Output the [x, y] coordinate of the center of the cell containing the given text.  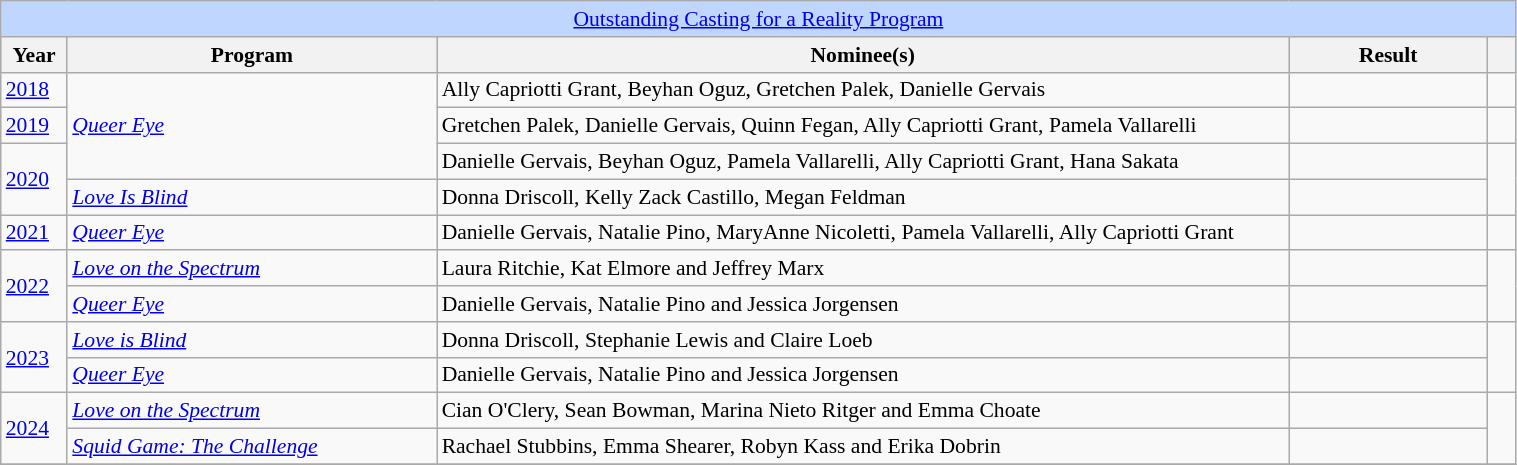
Love Is Blind [252, 197]
Program [252, 55]
Cian O'Clery, Sean Bowman, Marina Nieto Ritger and Emma Choate [863, 411]
Donna Driscoll, Stephanie Lewis and Claire Loeb [863, 340]
Year [34, 55]
Ally Capriotti Grant, Beyhan Oguz, Gretchen Palek, Danielle Gervais [863, 90]
2024 [34, 428]
2022 [34, 286]
2019 [34, 126]
Outstanding Casting for a Reality Program [758, 19]
2023 [34, 358]
Rachael Stubbins, Emma Shearer, Robyn Kass and Erika Dobrin [863, 447]
Laura Ritchie, Kat Elmore and Jeffrey Marx [863, 269]
Love is Blind [252, 340]
Donna Driscoll, Kelly Zack Castillo, Megan Feldman [863, 197]
Squid Game: The Challenge [252, 447]
2021 [34, 233]
Gretchen Palek, Danielle Gervais, Quinn Fegan, Ally Capriotti Grant, Pamela Vallarelli [863, 126]
Nominee(s) [863, 55]
2018 [34, 90]
Danielle Gervais, Natalie Pino, MaryAnne Nicoletti, Pamela Vallarelli, Ally Capriotti Grant [863, 233]
2020 [34, 180]
Danielle Gervais, Beyhan Oguz, Pamela Vallarelli, Ally Capriotti Grant, Hana Sakata [863, 162]
Result [1388, 55]
